Extract the (X, Y) coordinate from the center of the cell holding the provided text.  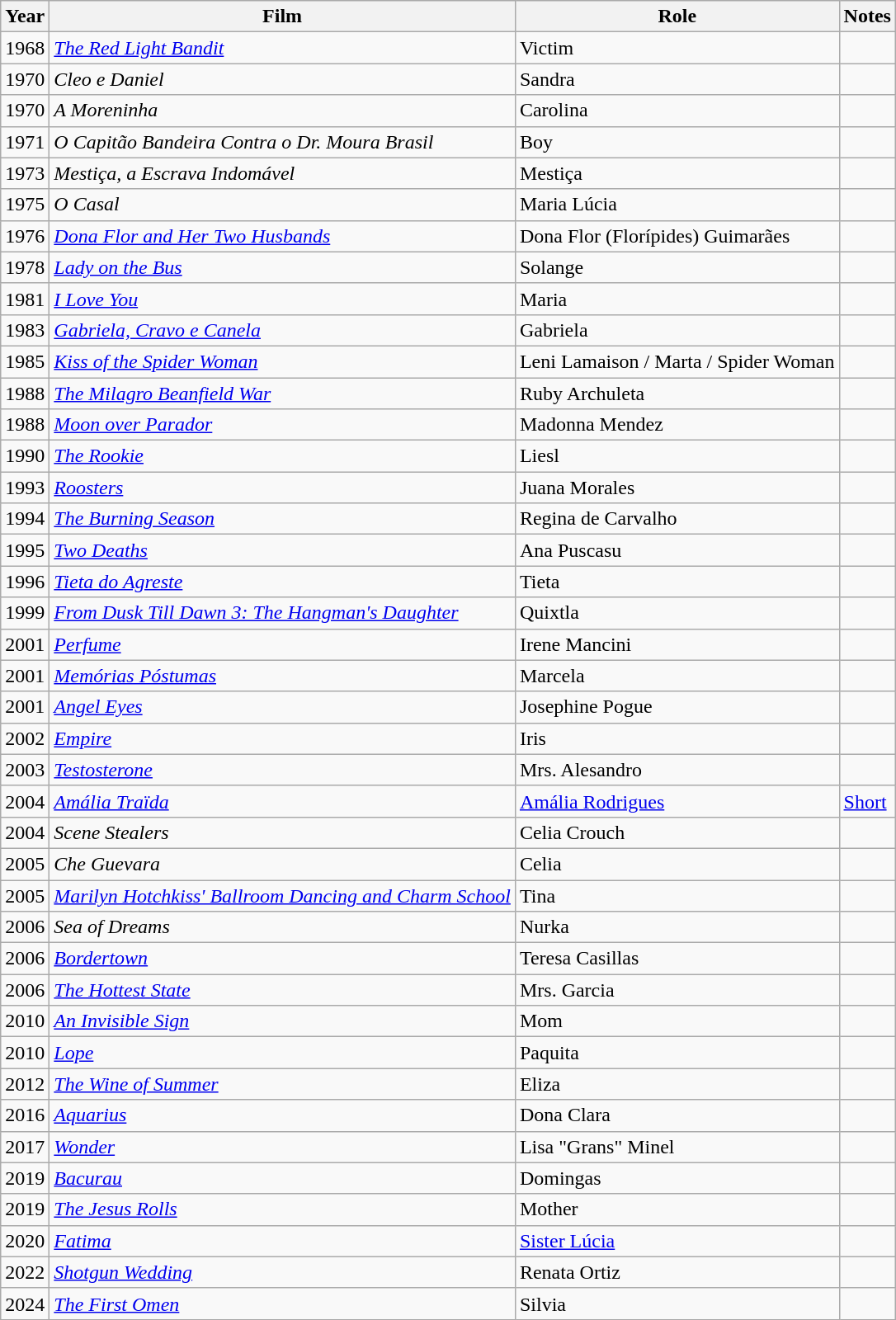
2020 (25, 1241)
Ana Puscasu (677, 550)
Two Deaths (282, 550)
The Burning Season (282, 519)
2024 (25, 1303)
The Hottest State (282, 990)
Quixtla (677, 613)
Nurka (677, 927)
1981 (25, 299)
2016 (25, 1115)
1993 (25, 488)
Maria Lúcia (677, 205)
1968 (25, 48)
Bordertown (282, 959)
1985 (25, 361)
Tina (677, 895)
1976 (25, 236)
1971 (25, 142)
2022 (25, 1272)
Paquita (677, 1053)
Mother (677, 1209)
Tieta do Agreste (282, 582)
An Invisible Sign (282, 1021)
O Casal (282, 205)
Perfume (282, 644)
The Red Light Bandit (282, 48)
2017 (25, 1147)
Mom (677, 1021)
Madonna Mendez (677, 425)
Silvia (677, 1303)
Amália Traïda (282, 801)
Sandra (677, 79)
Tieta (677, 582)
Che Guevara (282, 864)
2003 (25, 770)
Role (677, 16)
Aquarius (282, 1115)
Lope (282, 1053)
Testosterone (282, 770)
The Milagro Beanfield War (282, 394)
Gabriela, Cravo e Canela (282, 330)
The Wine of Summer (282, 1084)
Mrs. Alesandro (677, 770)
The Jesus Rolls (282, 1209)
Angel Eyes (282, 707)
Ruby Archuleta (677, 394)
Cleo e Daniel (282, 79)
A Moreninha (282, 111)
O Capitão Bandeira Contra o Dr. Moura Brasil (282, 142)
Memórias Póstumas (282, 676)
Liesl (677, 456)
Solange (677, 267)
Carolina (677, 111)
Lisa "Grans" Minel (677, 1147)
Irene Mancini (677, 644)
Film (282, 16)
Dona Flor (Florípides) Guimarães (677, 236)
Bacurau (282, 1178)
Celia Crouch (677, 832)
Domingas (677, 1178)
1990 (25, 456)
Leni Lamaison / Marta / Spider Woman (677, 361)
Empire (282, 738)
Dona Clara (677, 1115)
2012 (25, 1084)
Maria (677, 299)
1975 (25, 205)
Mrs. Garcia (677, 990)
Juana Morales (677, 488)
Dona Flor and Her Two Husbands (282, 236)
Year (25, 16)
Gabriela (677, 330)
Fatima (282, 1241)
Kiss of the Spider Woman (282, 361)
Mestiça, a Escrava Indomável (282, 173)
Wonder (282, 1147)
Teresa Casillas (677, 959)
Marilyn Hotchkiss' Ballroom Dancing and Charm School (282, 895)
I Love You (282, 299)
The Rookie (282, 456)
Sister Lúcia (677, 1241)
Amália Rodrigues (677, 801)
Renata Ortiz (677, 1272)
From Dusk Till Dawn 3: The Hangman's Daughter (282, 613)
Josephine Pogue (677, 707)
2002 (25, 738)
Short (867, 801)
Notes (867, 16)
Mestiça (677, 173)
Scene Stealers (282, 832)
Lady on the Bus (282, 267)
1983 (25, 330)
Victim (677, 48)
Celia (677, 864)
1973 (25, 173)
The First Omen (282, 1303)
Marcela (677, 676)
1999 (25, 613)
Shotgun Wedding (282, 1272)
Moon over Parador (282, 425)
Regina de Carvalho (677, 519)
Boy (677, 142)
1996 (25, 582)
Eliza (677, 1084)
Roosters (282, 488)
1994 (25, 519)
Sea of Dreams (282, 927)
Iris (677, 738)
1978 (25, 267)
1995 (25, 550)
